Search for the cell housing the specified text and yield its (X, Y) center coordinate. 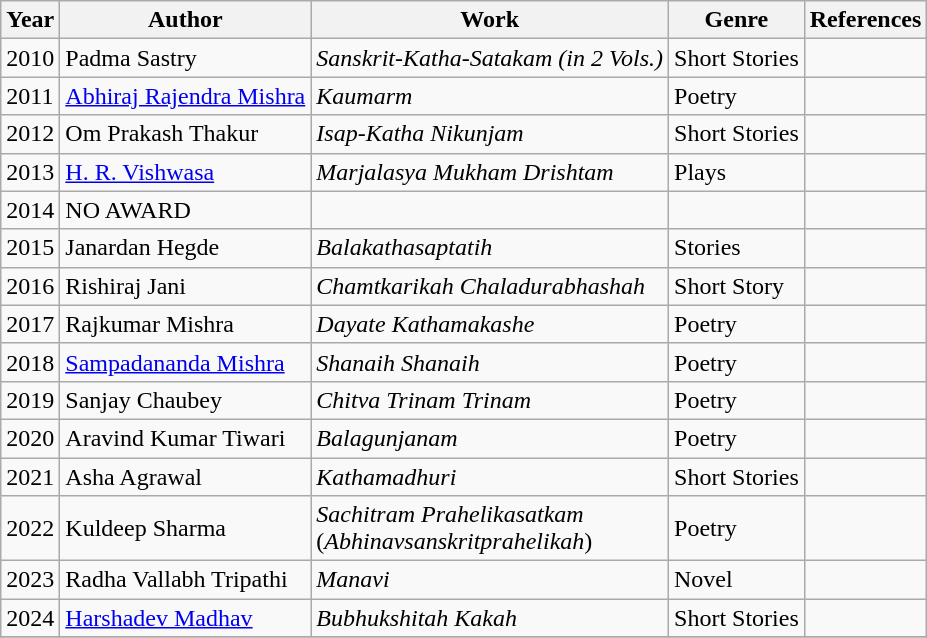
2013 (30, 172)
Kaumarm (490, 96)
Novel (737, 580)
Isap-Katha Nikunjam (490, 134)
2023 (30, 580)
Sanjay Chaubey (186, 400)
Padma Sastry (186, 58)
Sampadananda Mishra (186, 362)
2012 (30, 134)
Short Story (737, 286)
2022 (30, 528)
2015 (30, 248)
Radha Vallabh Tripathi (186, 580)
Janardan Hegde (186, 248)
2014 (30, 210)
H. R. Vishwasa (186, 172)
Rajkumar Mishra (186, 324)
2011 (30, 96)
Chitva Trinam Trinam (490, 400)
Chamtkarikah Chaladurabhashah (490, 286)
References (866, 20)
2020 (30, 438)
Dayate Kathamakashe (490, 324)
Author (186, 20)
2016 (30, 286)
Plays (737, 172)
Kathamadhuri (490, 477)
Stories (737, 248)
Rishiraj Jani (186, 286)
Harshadev Madhav (186, 618)
Asha Agrawal (186, 477)
Abhiraj Rajendra Mishra (186, 96)
Balakathasaptatih (490, 248)
Shanaih Shanaih (490, 362)
2024 (30, 618)
2017 (30, 324)
Manavi (490, 580)
2019 (30, 400)
Om Prakash Thakur (186, 134)
Bubhukshitah Kakah (490, 618)
NO AWARD (186, 210)
Kuldeep Sharma (186, 528)
Work (490, 20)
Sachitram Prahelikasatkam (Abhinavsanskritprahelikah) (490, 528)
Sanskrit-Katha-Satakam (in 2 Vols.) (490, 58)
2021 (30, 477)
Aravind Kumar Tiwari (186, 438)
2010 (30, 58)
Balagunjanam (490, 438)
Year (30, 20)
Marjalasya Mukham Drishtam (490, 172)
Genre (737, 20)
2018 (30, 362)
